Identify which cell holds the provided text, then report its [x, y] central coordinate. 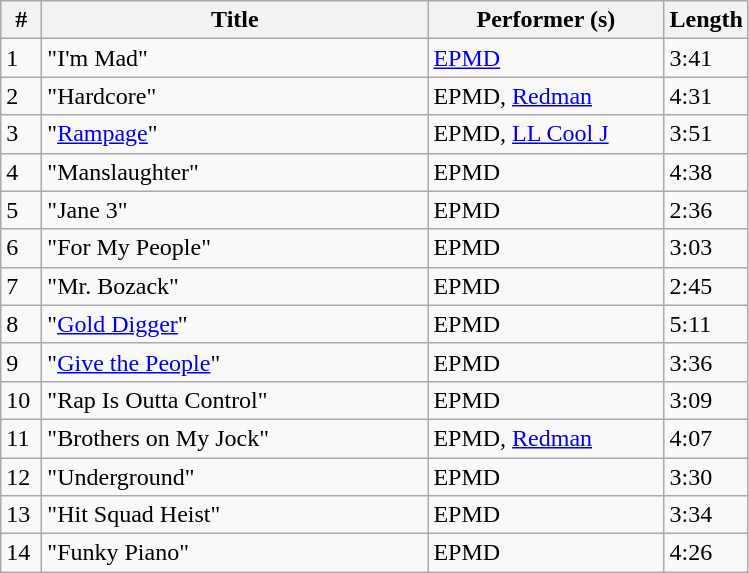
6 [22, 248]
"Hit Squad Heist" [235, 515]
11 [22, 438]
4 [22, 172]
2:45 [706, 286]
"Underground" [235, 477]
3:34 [706, 515]
"I'm Mad" [235, 58]
Title [235, 20]
"For My People" [235, 248]
5:11 [706, 324]
4:26 [706, 553]
14 [22, 553]
10 [22, 400]
12 [22, 477]
2:36 [706, 210]
"Rampage" [235, 134]
13 [22, 515]
Length [706, 20]
"Manslaughter" [235, 172]
"Funky Piano" [235, 553]
3:51 [706, 134]
2 [22, 96]
# [22, 20]
"Mr. Bozack" [235, 286]
3:41 [706, 58]
"Rap Is Outta Control" [235, 400]
1 [22, 58]
4:07 [706, 438]
Performer (s) [546, 20]
3:09 [706, 400]
4:38 [706, 172]
"Hardcore" [235, 96]
9 [22, 362]
3 [22, 134]
5 [22, 210]
8 [22, 324]
EPMD, LL Cool J [546, 134]
3:30 [706, 477]
"Give the People" [235, 362]
"Gold Digger" [235, 324]
"Brothers on My Jock" [235, 438]
7 [22, 286]
"Jane 3" [235, 210]
4:31 [706, 96]
3:03 [706, 248]
3:36 [706, 362]
